Pinpoint the cell where the given text exists, returning its [x, y] midpoint coordinate. 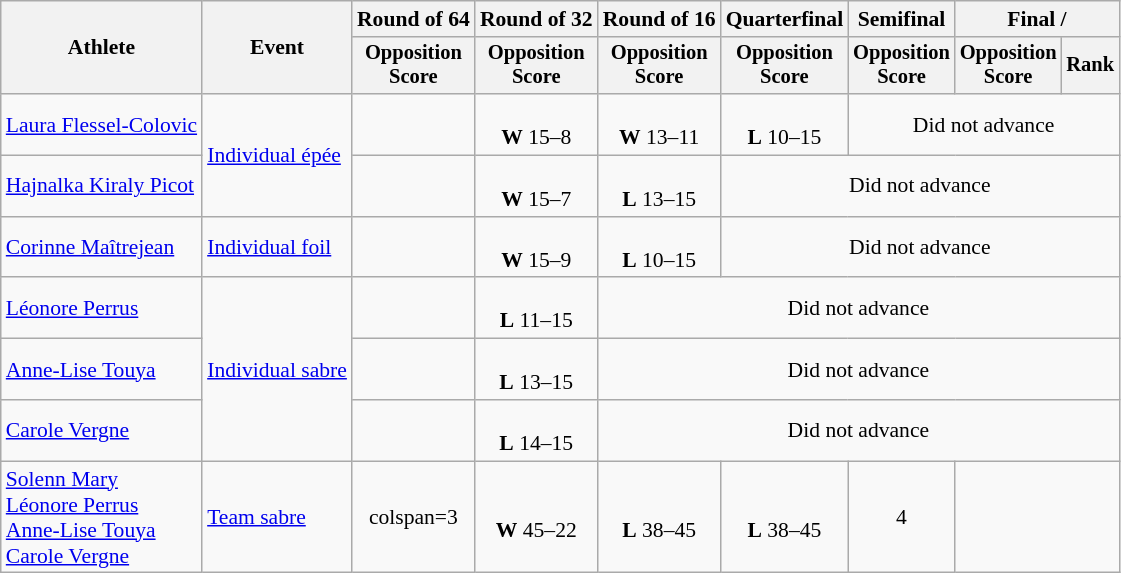
W 45–22 [536, 517]
4 [902, 517]
colspan=3 [414, 517]
W 13–11 [660, 124]
Laura Flessel-Colovic [102, 124]
Round of 16 [660, 19]
Individual sabre [277, 370]
Athlete [102, 48]
Solenn MaryLéonore PerrusAnne-Lise TouyaCarole Vergne [102, 517]
Carole Vergne [102, 430]
L 14–15 [536, 430]
W 15–7 [536, 186]
Corinne Maîtrejean [102, 248]
Quarterfinal [785, 19]
Event [277, 48]
Individual épée [277, 155]
W 15–9 [536, 248]
Hajnalka Kiraly Picot [102, 186]
Final / [1037, 19]
Semifinal [902, 19]
Anne-Lise Touya [102, 370]
Léonore Perrus [102, 308]
Rank [1090, 66]
Round of 64 [414, 19]
L 11–15 [536, 308]
Individual foil [277, 248]
W 15–8 [536, 124]
Team sabre [277, 517]
Round of 32 [536, 19]
